Return (x, y) of the center of cell containing provided text 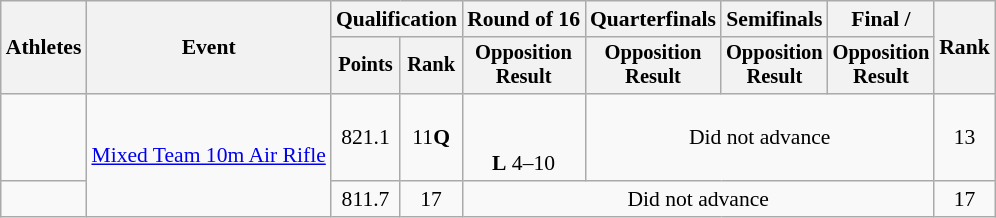
Final / (882, 19)
L 4–10 (524, 138)
821.1 (366, 138)
Athletes (44, 48)
Event (208, 48)
Semifinals (774, 19)
Qualification (396, 19)
Quarterfinals (653, 19)
11Q (431, 138)
Mixed Team 10m Air Rifle (208, 155)
811.7 (366, 199)
Points (366, 66)
13 (964, 138)
Round of 16 (524, 19)
